Scan for the cell matching the given text and deliver its [X, Y] coordinate at center. 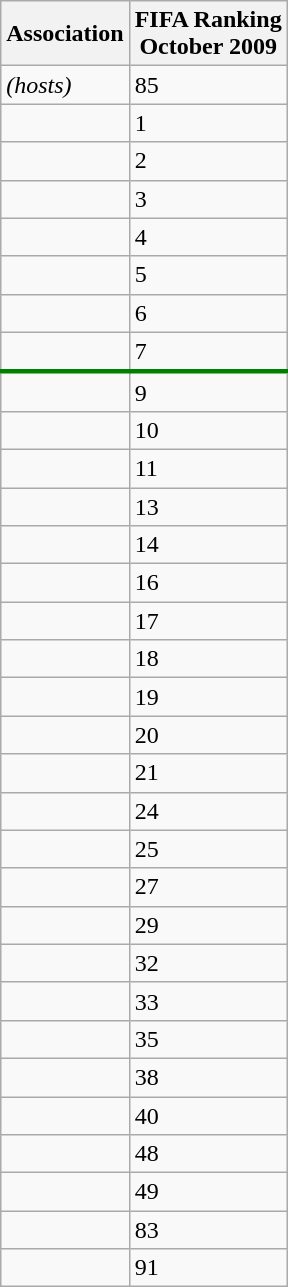
17 [208, 621]
4 [208, 237]
2 [208, 161]
Association [65, 34]
13 [208, 507]
24 [208, 811]
FIFA RankingOctober 2009 [208, 34]
18 [208, 659]
48 [208, 1154]
49 [208, 1192]
(hosts) [65, 85]
7 [208, 352]
14 [208, 545]
19 [208, 697]
5 [208, 275]
40 [208, 1115]
9 [208, 392]
25 [208, 849]
83 [208, 1230]
27 [208, 887]
21 [208, 773]
35 [208, 1039]
33 [208, 1001]
3 [208, 199]
6 [208, 313]
16 [208, 583]
91 [208, 1268]
38 [208, 1077]
20 [208, 735]
10 [208, 430]
29 [208, 925]
32 [208, 963]
85 [208, 85]
1 [208, 123]
11 [208, 468]
